Return (x, y) of the center of cell containing provided text 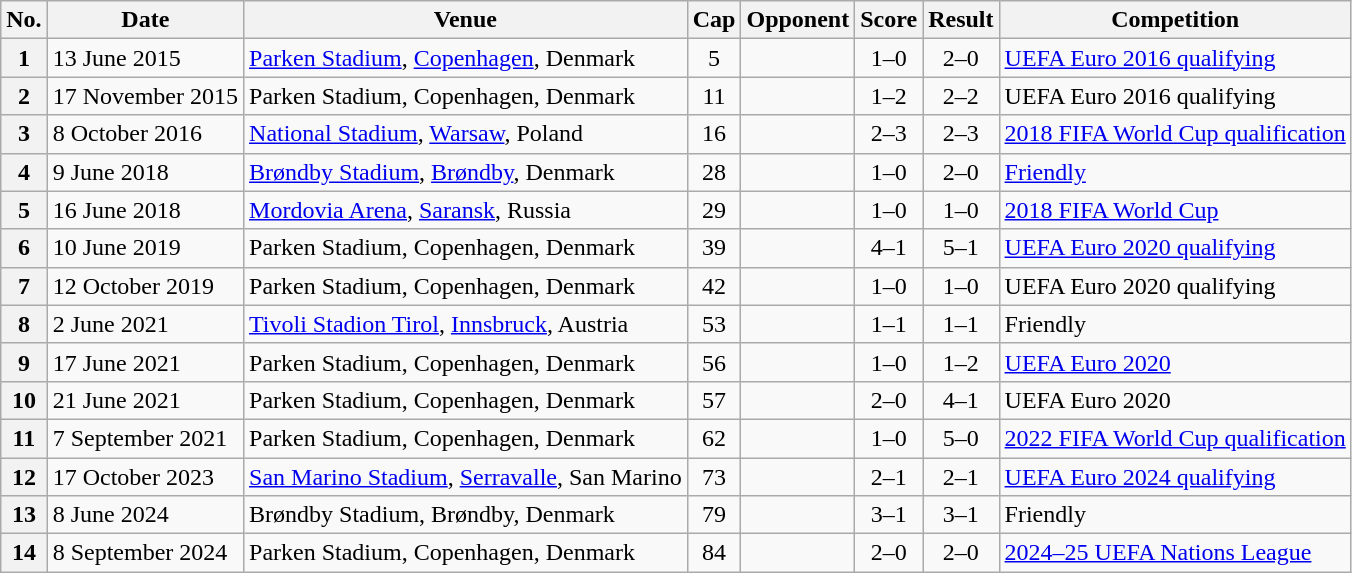
9 June 2018 (145, 172)
No. (24, 20)
12 (24, 477)
8 June 2024 (145, 515)
5–0 (961, 438)
5–1 (961, 248)
3 (24, 134)
9 (24, 362)
8 September 2024 (145, 553)
39 (714, 248)
2 June 2021 (145, 324)
6 (24, 248)
10 June 2019 (145, 248)
Result (961, 20)
Mordovia Arena, Saransk, Russia (466, 210)
28 (714, 172)
29 (714, 210)
4 (24, 172)
10 (24, 400)
17 October 2023 (145, 477)
62 (714, 438)
2018 FIFA World Cup qualification (1175, 134)
7 (24, 286)
17 November 2015 (145, 96)
Score (889, 20)
57 (714, 400)
73 (714, 477)
Date (145, 20)
2 (24, 96)
2018 FIFA World Cup (1175, 210)
Competition (1175, 20)
16 June 2018 (145, 210)
Cap (714, 20)
14 (24, 553)
1 (24, 58)
National Stadium, Warsaw, Poland (466, 134)
21 June 2021 (145, 400)
UEFA Euro 2024 qualifying (1175, 477)
12 October 2019 (145, 286)
84 (714, 553)
Tivoli Stadion Tirol, Innsbruck, Austria (466, 324)
13 June 2015 (145, 58)
Venue (466, 20)
Opponent (798, 20)
2022 FIFA World Cup qualification (1175, 438)
17 June 2021 (145, 362)
2–2 (961, 96)
53 (714, 324)
8 (24, 324)
8 October 2016 (145, 134)
42 (714, 286)
56 (714, 362)
13 (24, 515)
San Marino Stadium, Serravalle, San Marino (466, 477)
16 (714, 134)
2024–25 UEFA Nations League (1175, 553)
7 September 2021 (145, 438)
79 (714, 515)
